For the text-containing cell, return its midpoint in [x, y] coordinate format. 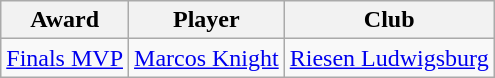
Player [207, 20]
Finals MVP [65, 58]
Award [65, 20]
Riesen Ludwigsburg [389, 58]
Marcos Knight [207, 58]
Club [389, 20]
